Output the [x, y] coordinate of the center of the cell containing the given text.  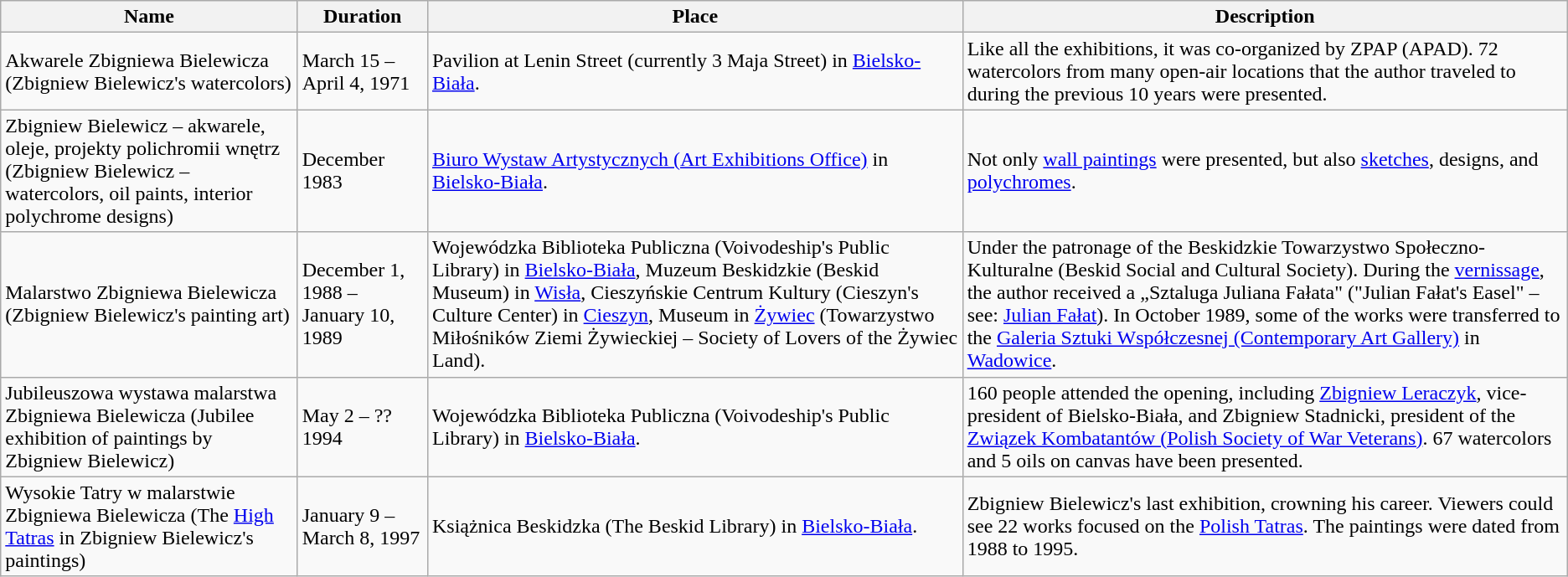
Wysokie Tatry w malarstwie Zbigniewa Bielewicza (The High Tatras in Zbigniew Bielewicz's paintings) [149, 526]
December 1, 1988 – January 10, 1989 [362, 305]
Biuro Wystaw Artystycznych (Art Exhibitions Office) in Bielsko-Biała. [695, 171]
December 1983 [362, 171]
Książnica Beskidzka (The Beskid Library) in Bielsko-Biała. [695, 526]
Not only wall paintings were presented, but also sketches, designs, and polychromes. [1265, 171]
Wojewódzka Biblioteka Publiczna (Voivodeship's Public Library) in Bielsko-Biała. [695, 427]
January 9 – March 8, 1997 [362, 526]
Malarstwo Zbigniewa Bielewicza (Zbigniew Bielewicz's painting art) [149, 305]
Akwarele Zbigniewa Bielewicza (Zbigniew Bielewicz's watercolors) [149, 71]
Name [149, 17]
Place [695, 17]
May 2 – ?? 1994 [362, 427]
Zbigniew Bielewicz – akwarele, oleje, projekty polichromii wnętrz (Zbigniew Bielewicz – watercolors, oil paints, interior polychrome designs) [149, 171]
March 15 – April 4, 1971 [362, 71]
Jubileuszowa wystawa malarstwa Zbigniewa Bielewicza (Jubilee exhibition of paintings by Zbigniew Bielewicz) [149, 427]
Description [1265, 17]
Pavilion at Lenin Street (currently 3 Maja Street) in Bielsko-Biała. [695, 71]
Duration [362, 17]
